Capture the cell that displays the provided text and extract its (x, y) central coordinate. 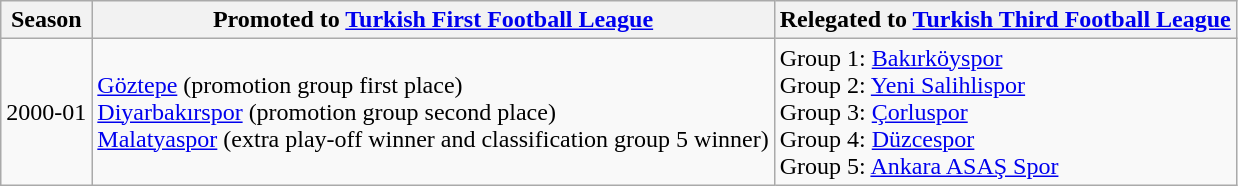
Group 1: BakırköysporGroup 2: Yeni SalihlisporGroup 3: ÇorlusporGroup 4: DüzcesporGroup 5: Ankara ASAŞ Spor (1005, 112)
Promoted to Turkish First Football League (433, 20)
Season (46, 20)
2000-01 (46, 112)
Relegated to Turkish Third Football League (1005, 20)
